From the cell containing the given text, extract its center point as [X, Y] coordinate. 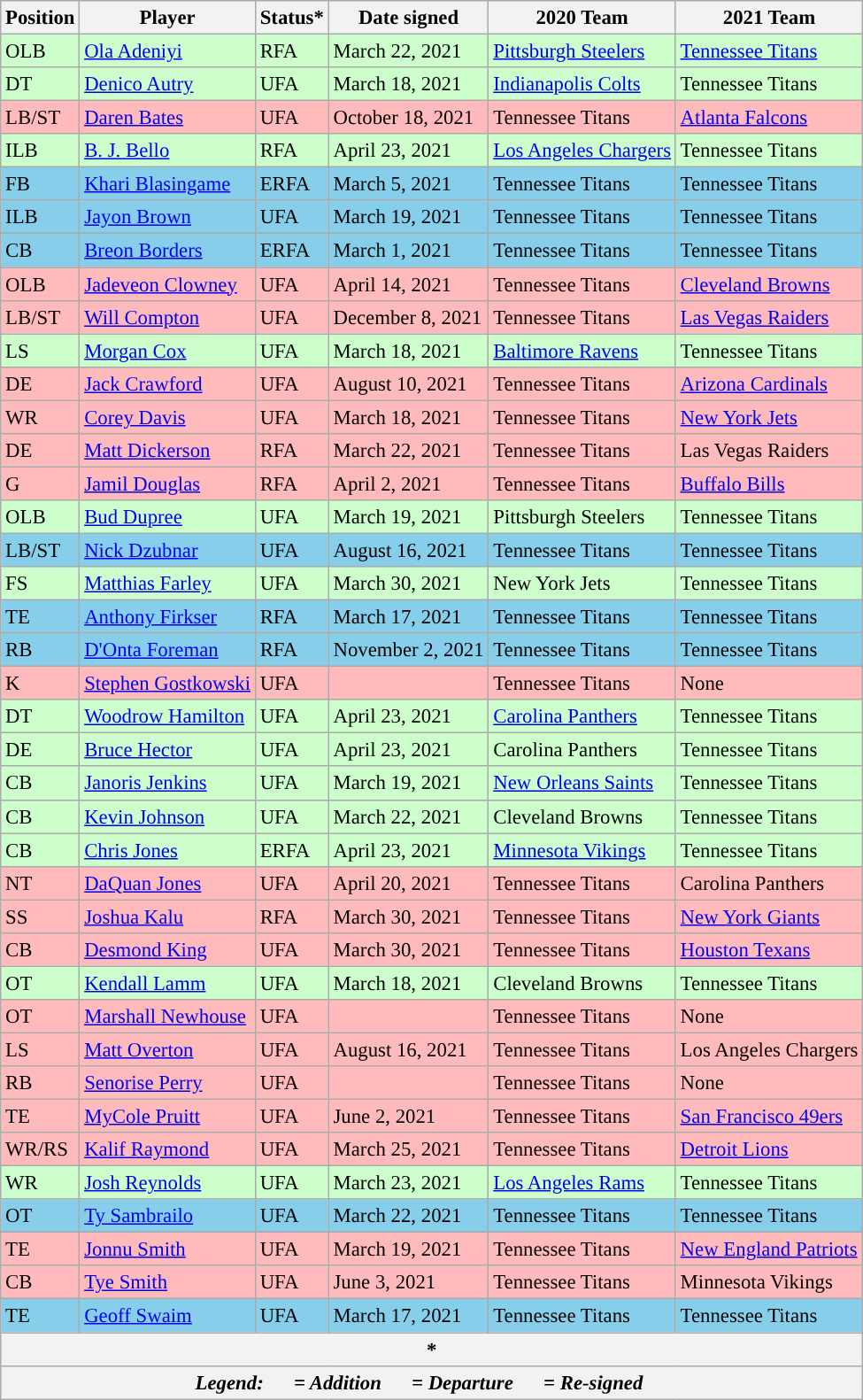
FS [41, 584]
March 1, 2021 [409, 251]
Ola Adeniyi [168, 51]
March 23, 2021 [409, 1183]
June 3, 2021 [409, 1283]
Los Angeles Rams [582, 1183]
SS [41, 917]
Marshall Newhouse [168, 1017]
April 14, 2021 [409, 284]
DaQuan Jones [168, 883]
Jayon Brown [168, 217]
Detroit Lions [768, 1149]
K [41, 684]
Denico Autry [168, 84]
Will Compton [168, 317]
* [432, 1350]
Bruce Hector [168, 750]
Matt Dickerson [168, 451]
Baltimore Ravens [582, 351]
Ty Sambrailo [168, 1216]
October 18, 2021 [409, 118]
Khari Blasingame [168, 184]
2021 Team [768, 18]
Houston Texans [768, 950]
Status* [292, 18]
New Orleans Saints [582, 784]
MyCole Pruitt [168, 1117]
April 20, 2021 [409, 883]
Jonnu Smith [168, 1249]
G [41, 483]
Arizona Cardinals [768, 383]
Bud Dupree [168, 517]
Buffalo Bills [768, 483]
November 2, 2021 [409, 650]
FB [41, 184]
Matthias Farley [168, 584]
Jadeveon Clowney [168, 284]
San Francisco 49ers [768, 1117]
Jack Crawford [168, 383]
D'Onta Foreman [168, 650]
Stephen Gostkowski [168, 684]
Morgan Cox [168, 351]
April 2, 2021 [409, 483]
2020 Team [582, 18]
March 25, 2021 [409, 1149]
Chris Jones [168, 850]
Matt Overton [168, 1049]
Woodrow Hamilton [168, 716]
Breon Borders [168, 251]
NT [41, 883]
June 2, 2021 [409, 1117]
Janoris Jenkins [168, 784]
Geoff Swaim [168, 1316]
Kendall Lamm [168, 983]
Josh Reynolds [168, 1183]
Senorise Perry [168, 1083]
Desmond King [168, 950]
Kalif Raymond [168, 1149]
New England Patriots [768, 1249]
Tye Smith [168, 1283]
Jamil Douglas [168, 483]
New York Giants [768, 917]
Corey Davis [168, 417]
Nick Dzubnar [168, 550]
Joshua Kalu [168, 917]
December 8, 2021 [409, 317]
Legend: = Addition = Departure = Re-signed [432, 1382]
Player [168, 18]
Indianapolis Colts [582, 84]
Daren Bates [168, 118]
Kevin Johnson [168, 816]
Date signed [409, 18]
Position [41, 18]
WR/RS [41, 1149]
Atlanta Falcons [768, 118]
Anthony Firkser [168, 617]
B. J. Bello [168, 151]
March 5, 2021 [409, 184]
August 10, 2021 [409, 383]
